Locate the cell with the specified text and output its (x, y) center coordinate. 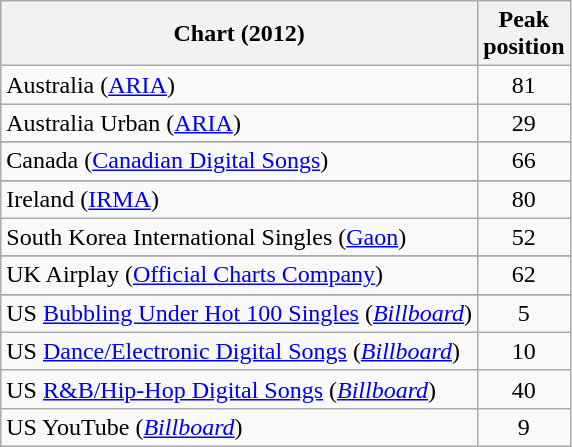
66 (524, 161)
US R&B/Hip-Hop Digital Songs (Billboard) (240, 389)
81 (524, 85)
US YouTube (Billboard) (240, 427)
South Korea International Singles (Gaon) (240, 237)
52 (524, 237)
40 (524, 389)
80 (524, 199)
5 (524, 313)
9 (524, 427)
UK Airplay (Official Charts Company) (240, 275)
62 (524, 275)
Chart (2012) (240, 34)
Peakposition (524, 34)
US Dance/Electronic Digital Songs (Billboard) (240, 351)
Canada (Canadian Digital Songs) (240, 161)
Ireland (IRMA) (240, 199)
Australia Urban (ARIA) (240, 123)
Australia (ARIA) (240, 85)
29 (524, 123)
US Bubbling Under Hot 100 Singles (Billboard) (240, 313)
10 (524, 351)
